Output the (x, y) coordinate of the center of the cell containing the given text.  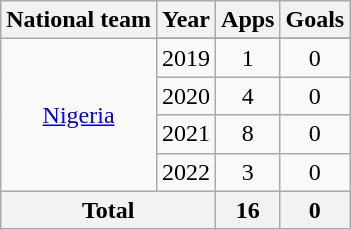
Total (108, 210)
16 (248, 210)
Year (186, 20)
Nigeria (79, 115)
1 (248, 58)
Goals (315, 20)
4 (248, 96)
Apps (248, 20)
2021 (186, 134)
3 (248, 172)
2022 (186, 172)
2019 (186, 58)
8 (248, 134)
2020 (186, 96)
National team (79, 20)
